Search for the cell housing the specified text and yield its [X, Y] center coordinate. 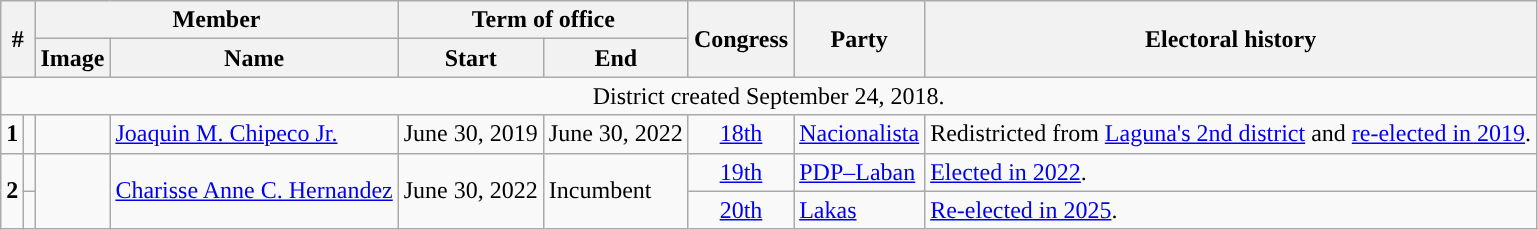
Member [216, 20]
District created September 24, 2018. [769, 96]
19th [740, 172]
Party [860, 39]
18th [740, 134]
2 [12, 191]
PDP–Laban [860, 172]
End [616, 58]
Electoral history [1231, 39]
Charisse Anne C. Hernandez [254, 191]
Image [72, 58]
Re-elected in 2025. [1231, 210]
# [18, 39]
Redistricted from Laguna's 2nd district and re-elected in 2019. [1231, 134]
Term of office [543, 20]
Elected in 2022. [1231, 172]
Nacionalista [860, 134]
Lakas [860, 210]
Start [470, 58]
June 30, 2019 [470, 134]
Joaquin M. Chipeco Jr. [254, 134]
20th [740, 210]
1 [12, 134]
Congress [740, 39]
Name [254, 58]
Incumbent [616, 191]
